Determine the (X, Y) coordinate at the center of the cell enclosing the given text.  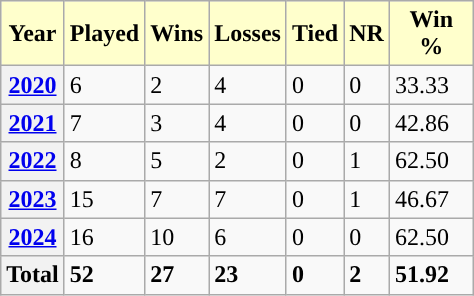
2020 (33, 85)
NR (367, 34)
3 (177, 123)
10 (177, 237)
Played (104, 34)
23 (248, 275)
42.86 (431, 123)
8 (104, 161)
5 (177, 161)
Total (33, 275)
16 (104, 237)
2022 (33, 161)
27 (177, 275)
Year (33, 34)
Win % (431, 34)
33.33 (431, 85)
15 (104, 199)
Tied (314, 34)
Wins (177, 34)
Losses (248, 34)
2024 (33, 237)
2021 (33, 123)
52 (104, 275)
2023 (33, 199)
51.92 (431, 275)
46.67 (431, 199)
